Scan for the cell matching the given text and deliver its [x, y] coordinate at center. 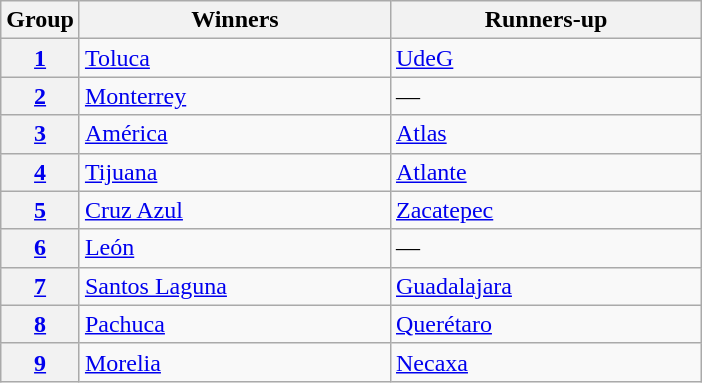
Cruz Azul [234, 210]
Querétaro [546, 324]
Atlas [546, 134]
Winners [234, 20]
Runners-up [546, 20]
2 [40, 96]
Morelia [234, 362]
Tijuana [234, 172]
Group [40, 20]
León [234, 248]
5 [40, 210]
América [234, 134]
UdeG [546, 58]
Zacatepec [546, 210]
1 [40, 58]
Necaxa [546, 362]
7 [40, 286]
Santos Laguna [234, 286]
Monterrey [234, 96]
8 [40, 324]
Pachuca [234, 324]
Guadalajara [546, 286]
4 [40, 172]
3 [40, 134]
Atlante [546, 172]
Toluca [234, 58]
9 [40, 362]
6 [40, 248]
